Provide the (X, Y) coordinate of the cell's center where the given text is located.  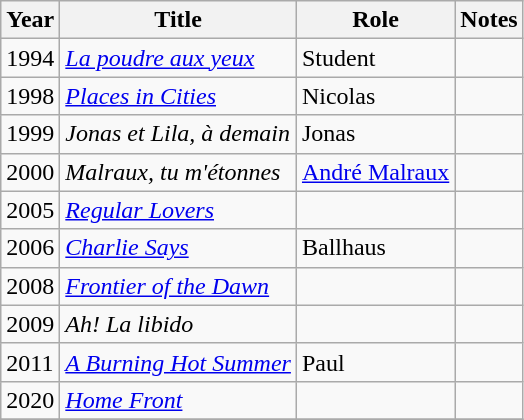
2000 (30, 172)
André Malraux (375, 172)
2020 (30, 400)
Year (30, 20)
Malraux, tu m'étonnes (178, 172)
1999 (30, 134)
Jonas (375, 134)
2005 (30, 210)
Title (178, 20)
2009 (30, 324)
Nicolas (375, 96)
2011 (30, 362)
Notes (489, 20)
2008 (30, 286)
La poudre aux yeux (178, 58)
Paul (375, 362)
Student (375, 58)
1994 (30, 58)
A Burning Hot Summer (178, 362)
Home Front (178, 400)
Places in Cities (178, 96)
Frontier of the Dawn (178, 286)
2006 (30, 248)
Ballhaus (375, 248)
Regular Lovers (178, 210)
Role (375, 20)
1998 (30, 96)
Jonas et Lila, à demain (178, 134)
Ah! La libido (178, 324)
Charlie Says (178, 248)
